Identify which cell holds the provided text, then report its [x, y] central coordinate. 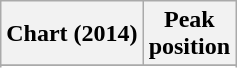
Peak position [189, 34]
Chart (2014) [72, 34]
